Search for the cell housing the specified text and yield its [x, y] center coordinate. 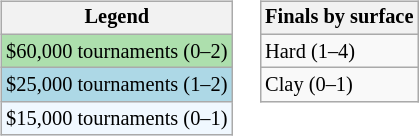
Clay (0–1) [339, 85]
$15,000 tournaments (0–1) [116, 119]
$25,000 tournaments (1–2) [116, 85]
$60,000 tournaments (0–2) [116, 51]
Finals by surface [339, 18]
Hard (1–4) [339, 51]
Legend [116, 18]
